Detect which cell encompasses the target text, then output its [X, Y] center coordinate. 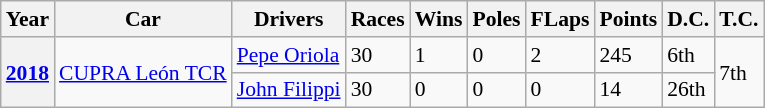
T.C. [738, 19]
Pepe Oriola [289, 55]
Drivers [289, 19]
Year [28, 19]
1 [439, 55]
Races [378, 19]
Poles [496, 19]
14 [628, 90]
Points [628, 19]
CUPRA León TCR [143, 72]
7th [738, 72]
Car [143, 19]
26th [688, 90]
FLaps [560, 19]
John Filippi [289, 90]
245 [628, 55]
Wins [439, 19]
D.C. [688, 19]
2 [560, 55]
6th [688, 55]
2018 [28, 72]
